Locate the cell with the specified text and output its (x, y) center coordinate. 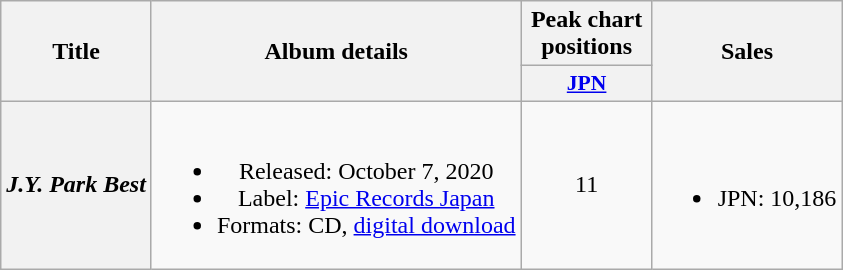
Released: October 7, 2020Label: Epic Records JapanFormats: CD, digital download (336, 184)
Title (76, 52)
Album details (336, 52)
JPN: 10,186 (747, 184)
Peak chart positions (586, 34)
JPN (586, 84)
11 (586, 184)
Sales (747, 52)
J.Y. Park Best (76, 184)
